Search for the cell housing the specified text and yield its [X, Y] center coordinate. 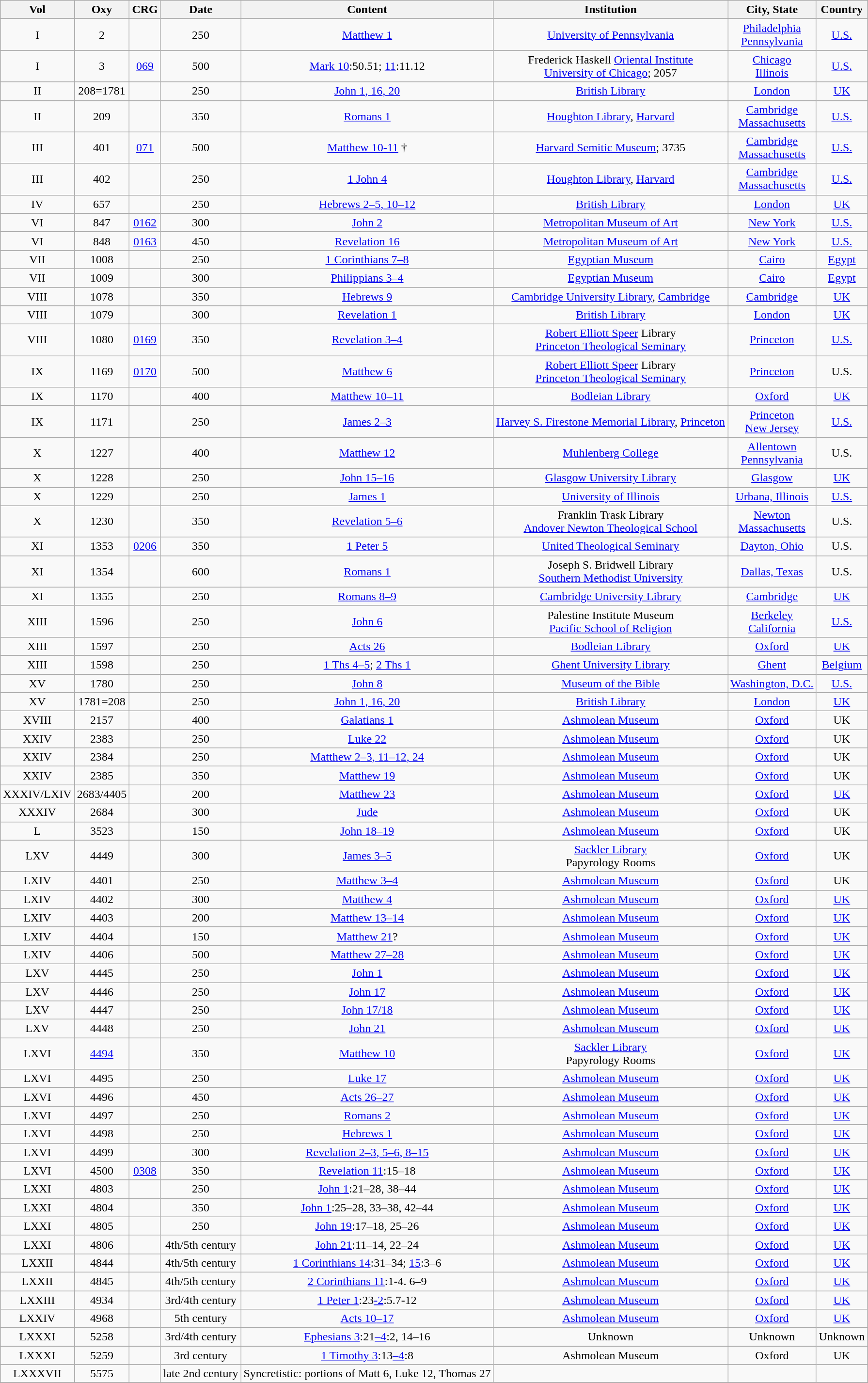
4499 [102, 1152]
4449 [102, 856]
4447 [102, 1010]
Institution [611, 10]
4448 [102, 1029]
Syncretistic: portions of Matt 6, Luke 12, Thomas 27 [367, 1374]
1596 [102, 621]
4497 [102, 1115]
401 [102, 147]
4406 [102, 954]
069 [145, 66]
1355 [102, 596]
IV [37, 204]
Matthew 10 [367, 1054]
1780 [102, 683]
Philippians 3–4 [367, 278]
209 [102, 116]
402 [102, 179]
4445 [102, 973]
1230 [102, 522]
4844 [102, 1263]
4403 [102, 918]
John 1:21–28, 38–44 [367, 1189]
Joseph S. Bridwell LibrarySouthern Methodist University [611, 571]
Ghent [772, 665]
0162 [145, 223]
PrincetonNew Jersey [772, 422]
4845 [102, 1281]
2157 [102, 720]
Hebrews 2–5, 10–12 [367, 204]
4498 [102, 1134]
1170 [102, 397]
Matthew 10–11 [367, 397]
5th century [201, 1319]
4968 [102, 1319]
1 Timothy 3:13–4:8 [367, 1355]
Luke 17 [367, 1079]
1079 [102, 315]
1 Ths 4–5; 2 Ths 1 [367, 665]
Matthew 27–28 [367, 954]
Luke 22 [367, 739]
071 [145, 147]
John 18–19 [367, 831]
1229 [102, 496]
LXXXVII [37, 1374]
John 6 [367, 621]
4804 [102, 1208]
AllentownPennsylvania [772, 453]
XXXIV [37, 812]
Cambridge University Library, Cambridge [611, 296]
2 [102, 35]
4934 [102, 1300]
Matthew 13–14 [367, 918]
City, State [772, 10]
John 19:17–18, 25–26 [367, 1226]
Frederick Haskell Oriental InstituteUniversity of Chicago; 2057 [611, 66]
Acts 26–27 [367, 1097]
657 [102, 204]
Cambridge University Library [611, 596]
Date [201, 10]
Jude [367, 812]
3 [102, 66]
2383 [102, 739]
John 17 [367, 991]
Dayton, Ohio [772, 546]
John 15–16 [367, 478]
LXXIV [37, 1319]
Revelation 3–4 [367, 340]
Matthew 23 [367, 794]
Revelation 11:15–18 [367, 1171]
4500 [102, 1171]
1227 [102, 453]
Museum of the Bible [611, 683]
4446 [102, 991]
0170 [145, 371]
John 21:11–14, 22–24 [367, 1244]
LXXIII [37, 1300]
Ghent University Library [611, 665]
Romans 8–9 [367, 596]
CRG [145, 10]
John 21 [367, 1029]
0169 [145, 340]
Glasgow [772, 478]
600 [201, 571]
1 Peter 5 [367, 546]
1169 [102, 371]
University of Pennsylvania [611, 35]
1008 [102, 259]
4404 [102, 936]
Matthew 3–4 [367, 881]
Dallas, Texas [772, 571]
Revelation 16 [367, 241]
Matthew 10-11 † [367, 147]
4495 [102, 1079]
James 3–5 [367, 856]
Romans 2 [367, 1115]
208=1781 [102, 91]
Galatians 1 [367, 720]
848 [102, 241]
Hebrews 9 [367, 296]
1781=208 [102, 702]
Palestine Institute MuseumPacific School of Religion [611, 621]
Country [842, 10]
Harvard Semitic Museum; 3735 [611, 147]
4806 [102, 1244]
Vol [37, 10]
Belgium [842, 665]
4401 [102, 881]
Acts 10–17 [367, 1319]
3rd century [201, 1355]
Matthew 12 [367, 453]
0163 [145, 241]
1 Corinthians 7–8 [367, 259]
1 Corinthians 14:31–34; 15:3–6 [367, 1263]
1597 [102, 646]
4805 [102, 1226]
Urbana, Illinois [772, 496]
PhiladelphiaPennsylvania [772, 35]
Revelation 5–6 [367, 522]
1 Peter 1:23-2:5.7-12 [367, 1300]
ChicagoIllinois [772, 66]
1 John 4 [367, 179]
1598 [102, 665]
University of Illinois [611, 496]
L [37, 831]
John 17/18 [367, 1010]
4494 [102, 1054]
John 1:25–28, 33–38, 42–44 [367, 1208]
5258 [102, 1337]
Matthew 6 [367, 371]
John 1 [367, 973]
John 2 [367, 223]
0308 [145, 1171]
XXXIV/LXIV [37, 794]
4402 [102, 899]
John 8 [367, 683]
Ephesians 3:21–4:2, 14–16 [367, 1337]
late 2nd century [201, 1374]
2684 [102, 812]
1228 [102, 478]
Glasgow University Library [611, 478]
James 1 [367, 496]
2 Corinthians 11:1-4. 6–9 [367, 1281]
Content [367, 10]
3523 [102, 831]
BerkeleyCalifornia [772, 621]
XVIII [37, 720]
2683/4405 [102, 794]
NewtonMassachusetts [772, 522]
1353 [102, 546]
Acts 26 [367, 646]
Harvey S. Firestone Memorial Library, Princeton [611, 422]
Washington, D.C. [772, 683]
Matthew 21? [367, 936]
United Theological Seminary [611, 546]
Revelation 1 [367, 315]
Franklin Trask LibraryAndover Newton Theological School [611, 522]
Matthew 2–3, 11–12, 24 [367, 757]
1171 [102, 422]
0206 [145, 546]
Matthew 4 [367, 899]
4803 [102, 1189]
1009 [102, 278]
2384 [102, 757]
Mark 10:50.51; 11:11.12 [367, 66]
Oxy [102, 10]
Hebrews 1 [367, 1134]
James 2–3 [367, 422]
4496 [102, 1097]
1080 [102, 340]
1354 [102, 571]
1078 [102, 296]
Revelation 2–3, 5–6, 8–15 [367, 1152]
Matthew 19 [367, 776]
Muhlenberg College [611, 453]
2385 [102, 776]
5575 [102, 1374]
5259 [102, 1355]
847 [102, 223]
Matthew 1 [367, 35]
